Determine the (x, y) coordinate at the center of the cell enclosing the given text.  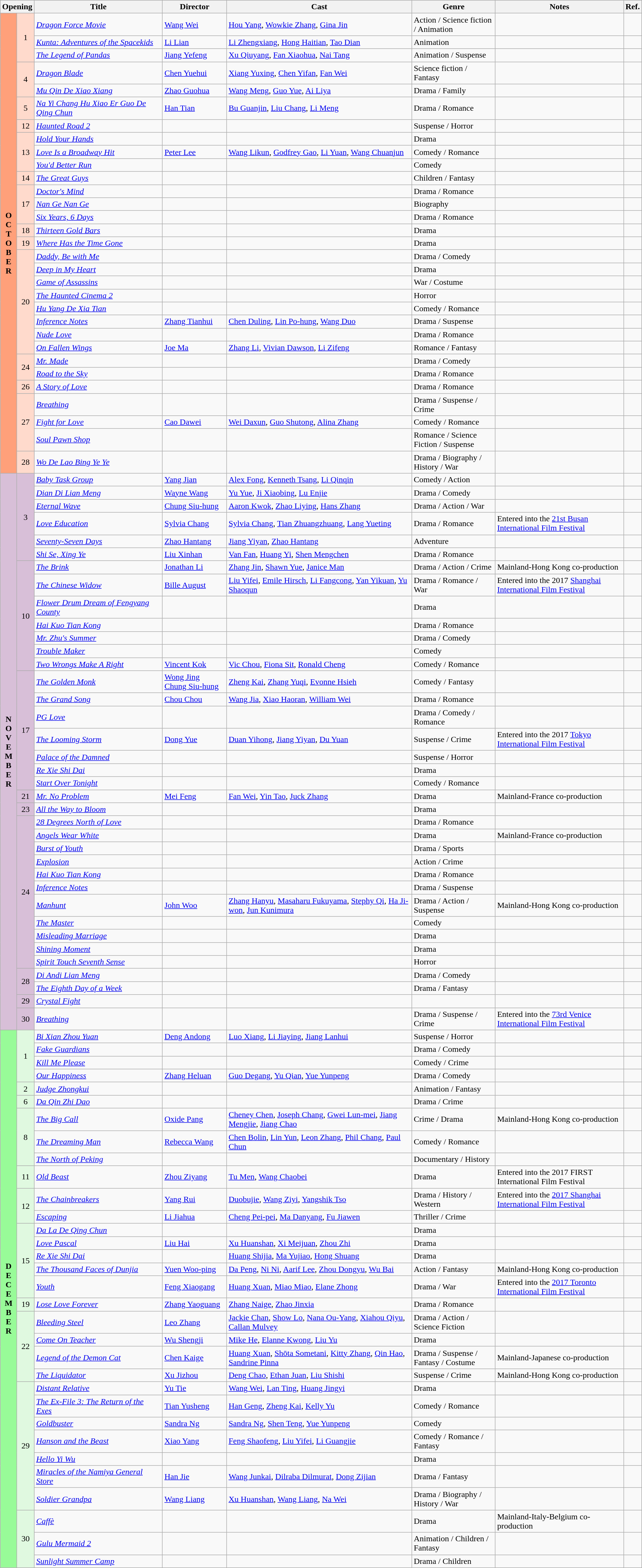
Li Jiahua (195, 1217)
The Grand Song (98, 700)
Xu Huanshan, Xi Meijuan, Zhou Zhi (319, 1243)
Comedy / Action (453, 480)
10 (25, 616)
Yu Yue, Ji Xiaobing, Lu Enjie (319, 493)
Zhang Yaoguang (195, 1304)
Mike He, Elanne Kwong, Liu Yu (319, 1340)
Jackie Chan, Show Lo, Nana Ou-Yang, Xiahou Qiyu, Callan Mulvey (319, 1322)
Huang Xuan, Miao Miao, Elane Zhong (319, 1287)
Xiang Yuxing, Chen Yifan, Fan Wei (319, 73)
Zhang Hanyu, Masaharu Fukuyama, Stephy Qi, Ha Ji-won, Jun Kunimura (319, 905)
Seventy-Seven Days (98, 541)
Leo Zhang (195, 1322)
Feng Shaofeng, Liu Yifei, Li Guangjie (319, 1442)
Dian Di Lian Meng (98, 493)
The Chinese Widow (98, 585)
All the Way to Bloom (98, 809)
The Golden Monk (98, 682)
Mainland-Japanese co-production (559, 1357)
Huang Shijia, Ma Yujiao, Hong Shuang (319, 1256)
Notes (559, 7)
Drama / Suspense / Fantasy / Costume (453, 1357)
Nude Love (98, 335)
Xu Qiuyang, Fan Xiaohua, Nai Tang (319, 55)
Guo Degang, Yu Qian, Yue Yunpeng (319, 1075)
8 (25, 1137)
The Master (98, 923)
A Story of Love (98, 387)
Peter Lee (195, 152)
Drama / War (453, 1287)
Han Jie (195, 1476)
NOVEMBER (9, 752)
Entered into the 73rd Venice International Film Festival (559, 1019)
Nan Ge Nan Ge (98, 204)
Our Happiness (98, 1075)
Jiang Yefeng (195, 55)
27 (25, 422)
2 (25, 1089)
Thriller / Crime (453, 1217)
Xu Jizhou (195, 1375)
Action / Fantasy (453, 1269)
Baby Task Group (98, 480)
Miracles of the Namiya General Store (98, 1476)
Liu Xinhan (195, 554)
Road to the Sky (98, 374)
Drama / Comedy / Romance (453, 717)
Deep in My Heart (98, 269)
Luo Xiang, Li Jiaying, Jiang Lanhui (319, 1036)
Where Has the Time Gone (98, 243)
Cheng Pei-pei, Ma Danyang, Fu Jiawen (319, 1217)
Mei Feng (195, 796)
Zhou Ziyang (195, 1177)
Science fiction / Fantasy (453, 73)
Escaping (98, 1217)
The Thousand Faces of Dunjia (98, 1269)
On Fallen Wings (98, 348)
The North of Peking (98, 1159)
Romance / Fantasy (453, 348)
Mu Qin De Xiao Xiang (98, 90)
Deng Chao, Ethan Juan, Liu Shishi (319, 1375)
Wang Jia, Xiao Haoran, William Wei (319, 700)
Wang Likun, Godfrey Gao, Li Yuan, Wang Chuanjun (319, 152)
Hanson and the Beast (98, 1442)
DECEMBER (9, 1299)
Love Pascal (98, 1243)
Xu Huanshan, Wang Liang, Na Wei (319, 1499)
Yang Rui (195, 1200)
Zheng Kai, Zhang Yuqi, Evonne Hsieh (319, 682)
Drama / Sports (453, 848)
Gulu Mermaid 2 (98, 1544)
Wayne Wang (195, 493)
Spirit Touch Seventh Sense (98, 962)
Da La De Qing Chun (98, 1230)
Dragon Blade (98, 73)
Angels Wear White (98, 835)
20 (25, 302)
The Great Guys (98, 178)
Comedy / Fantasy (453, 682)
Chou Chou (195, 700)
Chen Duling, Lin Po-hung, Wang Duo (319, 321)
The Chainbreakers (98, 1200)
Liu Hai (195, 1243)
13 (25, 152)
Biography (453, 204)
Comedy / Crime (453, 1062)
Deng Andong (195, 1036)
The Haunted Cinema 2 (98, 295)
Da Qin Zhi Dao (98, 1102)
Trouble Maker (98, 651)
Comedy / Romance / Fantasy (453, 1442)
The Brink (98, 567)
Entered into the 2017 FIRST International Film Festival (559, 1177)
28 Degrees North of Love (98, 822)
Yuen Woo-ping (195, 1269)
The Big Call (98, 1119)
14 (25, 178)
Ref. (632, 7)
War / Costume (453, 282)
Kill Me Please (98, 1062)
Duan Yihong, Jiang Yiyan, Du Yuan (319, 740)
Adventure (453, 541)
Start Over Tonight (98, 783)
Hou Yang, Wowkie Zhang, Gina Jin (319, 25)
Drama / Family (453, 90)
Love Is a Broadway Hit (98, 152)
Wo De Lao Bing Ye Ye (98, 462)
Joe Ma (195, 348)
Drama / Crime (453, 1102)
Documentary / History (453, 1159)
Sandra Ng (195, 1424)
Drama / Children (453, 1561)
15 (25, 1261)
Animation (453, 42)
Entered into the 2017 Tokyo International Film Festival (559, 740)
Old Beast (98, 1177)
Duobujie, Wang Ziyi, Yangshik Tso (319, 1200)
Zhang Heluan (195, 1075)
Mainland-Italy-Belgium co-production (559, 1521)
Legend of the Demon Cat (98, 1357)
Vincent Kok (195, 664)
Liu Yifei, Emile Hirsch, Li Fangcong, Yan Yikuan, Yu Shaoqun (319, 585)
Feng Xiaogang (195, 1287)
Crime / Drama (453, 1119)
Two Wrongs Make A Right (98, 664)
Na Yi Chang Hu Xiao Er Guo De Qing Chun (98, 108)
Bleeding Steel (98, 1322)
Manhunt (98, 905)
Soul Pawn Shop (98, 440)
Thirteen Gold Bars (98, 230)
Doctor's Mind (98, 191)
PG Love (98, 717)
Action / Crime (453, 861)
Come On Teacher (98, 1340)
Bu Guanjin, Liu Chang, Li Meng (319, 108)
Title (98, 7)
Eternal Wave (98, 506)
Hu Yang De Xia Tian (98, 308)
John Woo (195, 905)
Fake Guardians (98, 1049)
Li Lian (195, 42)
Wang Junkai, Dilraba Dilmurat, Dong Zijian (319, 1476)
Wang Wei (195, 25)
Drama / History / Western (453, 1200)
Tu Men, Wang Chaobei (319, 1177)
4 (25, 80)
Sandra Ng, Shen Teng, Yue Yunpeng (319, 1424)
3 (25, 517)
Da Peng, Ni Ni, Aarif Lee, Zhou Dongyu, Wu Bai (319, 1269)
Zhang Li, Vivian Dawson, Li Zifeng (319, 348)
Wei Daxun, Guo Shutong, Alina Zhang (319, 422)
Haunted Road 2 (98, 126)
Rebecca Wang (195, 1141)
Action / Science fiction / Animation (453, 25)
Animation / Suspense (453, 55)
Chen Yuehui (195, 73)
Genre (453, 7)
Drama / Action / Suspense (453, 905)
Oxide Pang (195, 1119)
Daddy, Be with Me (98, 256)
Yang Jian (195, 480)
Wang Wei, Lan Ting, Huang Jingyi (319, 1388)
Kunta: Adventures of the Spacekids (98, 42)
Entered into the 21st Busan International Film Festival (559, 524)
Fight for Love (98, 422)
Six Years, 6 Days (98, 217)
Jonathan Li (195, 567)
23 (25, 809)
Dong Yue (195, 740)
Youth (98, 1287)
Explosion (98, 861)
Zhang Tianhui (195, 321)
Entered into the 2017 Toronto International Film Festival (559, 1287)
Dragon Force Movie (98, 25)
Cao Dawei (195, 422)
Mr. Zhu's Summer (98, 638)
Cheney Chen, Joseph Chang, Gwei Lun-mei, Jiang Mengjie, Jiang Chao (319, 1119)
Drama / Action / War (453, 506)
OCTOBER (9, 243)
22 (25, 1346)
Van Fan, Huang Yi, Shen Mengchen (319, 554)
Drama / Action / Crime (453, 567)
You'd Better Run (98, 165)
Sylvia Chang, Tian Zhuangzhuang, Lang Yueting (319, 524)
Bi Xian Zhou Yuan (98, 1036)
Distant Relative (98, 1388)
Director (195, 7)
Goldbuster (98, 1424)
Drama / Romance / War (453, 585)
Game of Assassins (98, 282)
Huang Xuan, Shōta Sometani, Kitty Zhang, Qin Hao, Sandrine Pinna (319, 1357)
Zhao Hantang (195, 541)
The Legend of Pandas (98, 55)
Burst of Youth (98, 848)
Wong Jing Chung Siu-hung (195, 682)
Tian Yusheng (195, 1406)
5 (25, 108)
Palace of the Damned (98, 757)
Vic Chou, Fiona Sit, Ronald Cheng (319, 664)
Yu Tie (195, 1388)
Hold Your Hands (98, 139)
The Eighth Day of a Week (98, 988)
21 (25, 796)
Love Education (98, 524)
Wang Liang (195, 1499)
Zhang Jin, Shawn Yue, Janice Man (319, 567)
Bille August (195, 585)
Xiao Yang (195, 1442)
Mr. Made (98, 361)
Lose Love Forever (98, 1304)
26 (25, 387)
Caffè (98, 1521)
Children / Fantasy (453, 178)
Flower Drum Dream of Fengyang County (98, 607)
Di Andi Lian Meng (98, 975)
Sylvia Chang (195, 524)
18 (25, 230)
Mr. No Problem (98, 796)
Cast (319, 7)
The Looming Storm (98, 740)
Crystal Fight (98, 1001)
Wu Shengji (195, 1340)
The Ex-File 3: The Return of the Exes (98, 1406)
Hello Yi Wu (98, 1459)
Wang Meng, Guo Yue, Ai Liya (319, 90)
Li Zhengxiang, Hong Haitian, Tao Dian (319, 42)
Alex Fong, Kenneth Tsang, Li Qinqin (319, 480)
Chen Bolin, Lin Yun, Leon Zhang, Phil Chang, Paul Chun (319, 1141)
Aaron Kwok, Zhao Liying, Hans Zhang (319, 506)
Misleading Marriage (98, 936)
Animation / Children / Fantasy (453, 1544)
Zhang Naige, Zhao Jinxia (319, 1304)
Opening (17, 7)
Animation / Fantasy (453, 1089)
Chung Siu-hung (195, 506)
The Dreaming Man (98, 1141)
Zhao Guohua (195, 90)
Sunlight Summer Camp (98, 1561)
6 (25, 1102)
Han Geng, Zheng Kai, Kelly Yu (319, 1406)
Fan Wei, Yin Tao, Juck Zhang (319, 796)
Shining Moment (98, 949)
Jiang Yiyan, Zhao Hantang (319, 541)
Soldier Grandpa (98, 1499)
Han Tian (195, 108)
Drama / Action / Science Fiction (453, 1322)
Judge Zhongkui (98, 1089)
Chen Kaige (195, 1357)
Romance / Science Fiction / Suspense (453, 440)
The Liquidator (98, 1375)
11 (25, 1177)
Shi Se, Xing Ye (98, 554)
